Pinpoint the cell where the given text exists, returning its [x, y] midpoint coordinate. 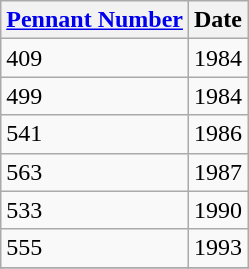
555 [95, 248]
533 [95, 210]
1986 [218, 134]
Date [218, 20]
499 [95, 96]
409 [95, 58]
1990 [218, 210]
563 [95, 172]
Pennant Number [95, 20]
1987 [218, 172]
1993 [218, 248]
541 [95, 134]
